Locate the cell with the specified text and output its (x, y) center coordinate. 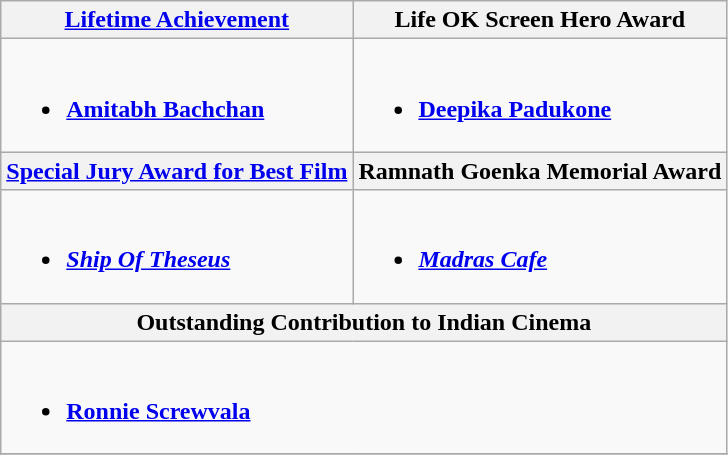
Amitabh Bachchan (177, 96)
Lifetime Achievement (177, 20)
Ship Of Theseus (177, 246)
Life OK Screen Hero Award (540, 20)
Ronnie Screwvala (364, 398)
Ramnath Goenka Memorial Award (540, 171)
Madras Cafe (540, 246)
Outstanding Contribution to Indian Cinema (364, 322)
Deepika Padukone (540, 96)
Special Jury Award for Best Film (177, 171)
